Extract the [x, y] coordinate from the center of the cell holding the provided text.  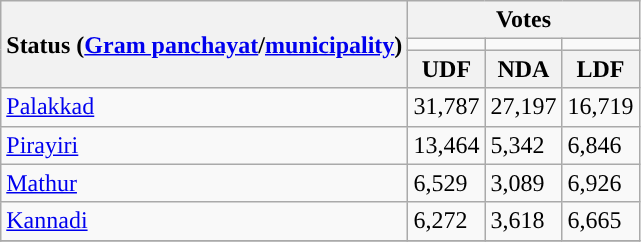
Status (Gram panchayat/municipality) [204, 44]
6,665 [600, 221]
Votes [524, 20]
3,618 [524, 221]
Kannadi [204, 221]
31,787 [446, 107]
13,464 [446, 145]
6,846 [600, 145]
Palakkad [204, 107]
16,719 [600, 107]
3,089 [524, 183]
NDA [524, 69]
5,342 [524, 145]
6,926 [600, 183]
Pirayiri [204, 145]
6,529 [446, 183]
LDF [600, 69]
6,272 [446, 221]
UDF [446, 69]
27,197 [524, 107]
Mathur [204, 183]
